Capture the cell that displays the provided text and extract its [X, Y] central coordinate. 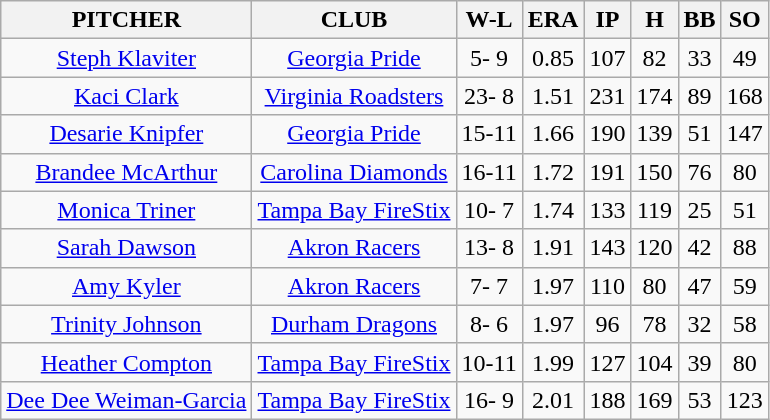
16- 9 [489, 400]
Steph Klaviter [126, 58]
IP [608, 20]
15-11 [489, 134]
119 [654, 210]
PITCHER [126, 20]
ERA [553, 20]
78 [654, 324]
47 [700, 286]
123 [744, 400]
Trinity Johnson [126, 324]
Monica Triner [126, 210]
Virginia Roadsters [354, 96]
76 [700, 172]
8- 6 [489, 324]
H [654, 20]
33 [700, 58]
133 [608, 210]
1.99 [553, 362]
96 [608, 324]
107 [608, 58]
88 [744, 248]
58 [744, 324]
13- 8 [489, 248]
1.51 [553, 96]
147 [744, 134]
32 [700, 324]
82 [654, 58]
1.74 [553, 210]
89 [700, 96]
10- 7 [489, 210]
188 [608, 400]
110 [608, 286]
139 [654, 134]
39 [700, 362]
Heather Compton [126, 362]
53 [700, 400]
231 [608, 96]
104 [654, 362]
16-11 [489, 172]
0.85 [553, 58]
150 [654, 172]
23- 8 [489, 96]
59 [744, 286]
Kaci Clark [126, 96]
5- 9 [489, 58]
1.72 [553, 172]
BB [700, 20]
169 [654, 400]
CLUB [354, 20]
W-L [489, 20]
42 [700, 248]
Desarie Knipfer [126, 134]
143 [608, 248]
Durham Dragons [354, 324]
10-11 [489, 362]
191 [608, 172]
Carolina Diamonds [354, 172]
127 [608, 362]
168 [744, 96]
190 [608, 134]
Dee Dee Weiman-Garcia [126, 400]
1.66 [553, 134]
174 [654, 96]
Amy Kyler [126, 286]
120 [654, 248]
2.01 [553, 400]
7- 7 [489, 286]
Sarah Dawson [126, 248]
1.91 [553, 248]
Brandee McArthur [126, 172]
SO [744, 20]
49 [744, 58]
25 [700, 210]
